Scan for the cell matching the given text and deliver its (X, Y) coordinate at center. 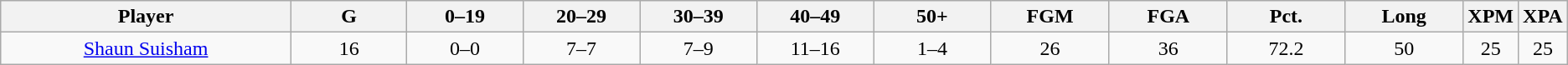
FGM (1050, 17)
Long (1404, 17)
72.2 (1286, 48)
30–39 (699, 17)
26 (1050, 48)
40–49 (815, 17)
1–4 (932, 48)
Pct. (1286, 17)
XPA (1543, 17)
Shaun Suisham (146, 48)
20–29 (581, 17)
50+ (932, 17)
Player (146, 17)
11–16 (815, 48)
36 (1168, 48)
16 (348, 48)
0–19 (465, 17)
FGA (1168, 17)
50 (1404, 48)
7–7 (581, 48)
G (348, 17)
7–9 (699, 48)
XPM (1491, 17)
0–0 (465, 48)
